Capture the cell that displays the provided text and extract its [X, Y] central coordinate. 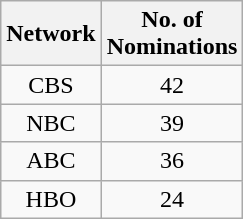
Network [51, 34]
39 [172, 123]
ABC [51, 161]
36 [172, 161]
NBC [51, 123]
42 [172, 85]
HBO [51, 199]
24 [172, 199]
No. ofNominations [172, 34]
CBS [51, 85]
